Provide the (x, y) coordinate of the cell's center where the given text is located.  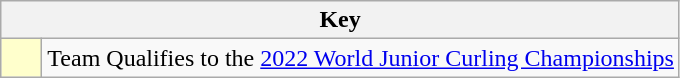
Key (340, 20)
Team Qualifies to the 2022 World Junior Curling Championships (361, 58)
